Identify which cell holds the provided text, then report its (X, Y) central coordinate. 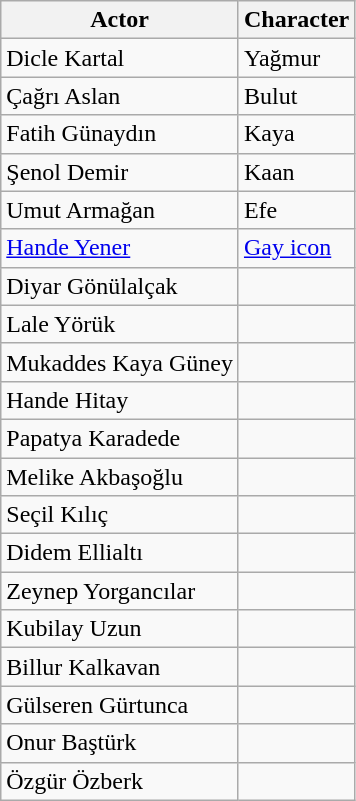
Kubilay Uzun (120, 629)
Hande Yener (120, 248)
Kaya (296, 134)
Efe (296, 210)
Gülseren Gürtunca (120, 705)
Şenol Demir (120, 172)
Billur Kalkavan (120, 667)
Diyar Gönülalçak (120, 286)
Yağmur (296, 58)
Dicle Kartal (120, 58)
Mukaddes Kaya Güney (120, 362)
Seçil Kılıç (120, 515)
Özgür Özberk (120, 781)
Character (296, 20)
Kaan (296, 172)
Zeynep Yorgancılar (120, 591)
Lale Yörük (120, 324)
Hande Hitay (120, 400)
Onur Baştürk (120, 743)
Bulut (296, 96)
Gay icon (296, 248)
Actor (120, 20)
Papatya Karadede (120, 438)
Çağrı Aslan (120, 96)
Melike Akbaşoğlu (120, 477)
Fatih Günaydın (120, 134)
Umut Armağan (120, 210)
Didem Ellialtı (120, 553)
